Find where the given text appears and provide that cell's center as (X, Y) coordinate. 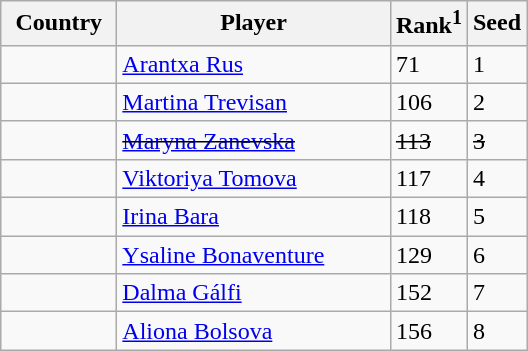
Ysaline Bonaventure (254, 255)
Country (59, 24)
2 (496, 102)
Seed (496, 24)
Rank1 (428, 24)
Irina Bara (254, 217)
5 (496, 217)
7 (496, 293)
3 (496, 140)
8 (496, 331)
113 (428, 140)
6 (496, 255)
1 (496, 64)
Maryna Zanevska (254, 140)
156 (428, 331)
106 (428, 102)
117 (428, 178)
152 (428, 293)
Player (254, 24)
Arantxa Rus (254, 64)
129 (428, 255)
Viktoriya Tomova (254, 178)
Martina Trevisan (254, 102)
Dalma Gálfi (254, 293)
4 (496, 178)
Aliona Bolsova (254, 331)
118 (428, 217)
71 (428, 64)
